Output the [x, y] coordinate of the center of the cell containing the given text.  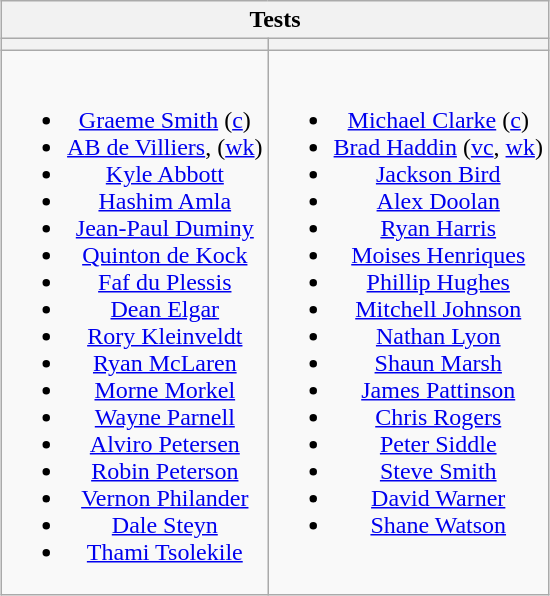
Tests [276, 20]
